Pinpoint the cell where the given text exists, returning its (x, y) midpoint coordinate. 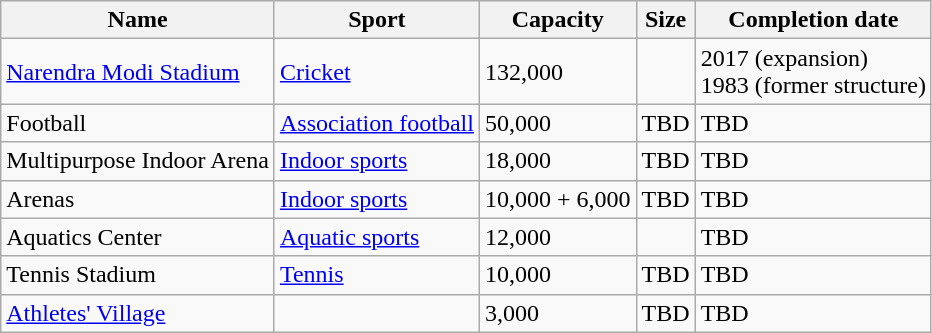
Multipurpose Indoor Arena (138, 161)
18,000 (558, 161)
Size (666, 20)
132,000 (558, 72)
Name (138, 20)
10,000 (558, 275)
Association football (376, 123)
Football (138, 123)
2017 (expansion)1983 (former structure) (813, 72)
Narendra Modi Stadium (138, 72)
Sport (376, 20)
10,000 + 6,000 (558, 199)
Tennis (376, 275)
Cricket (376, 72)
Athletes' Village (138, 313)
12,000 (558, 237)
Aquatics Center (138, 237)
Arenas (138, 199)
Capacity (558, 20)
Tennis Stadium (138, 275)
50,000 (558, 123)
3,000 (558, 313)
Aquatic sports (376, 237)
Completion date (813, 20)
